Pinpoint the cell where the given text exists, returning its (X, Y) midpoint coordinate. 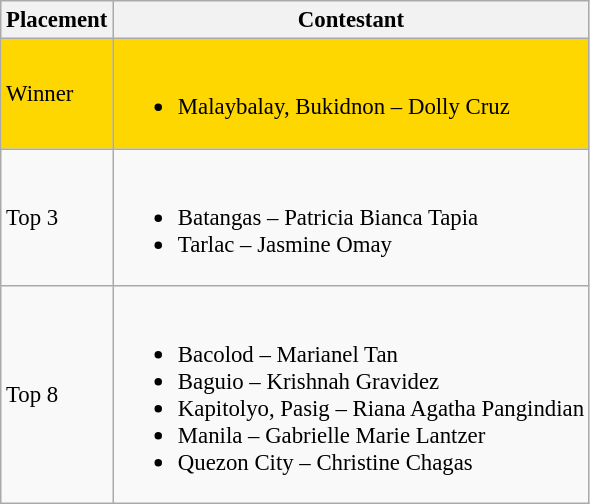
Batangas – Patricia Bianca TapiaTarlac – Jasmine Omay (352, 218)
Winner (57, 94)
Placement (57, 20)
Top 8 (57, 395)
Contestant (352, 20)
Top 3 (57, 218)
Malaybalay, Bukidnon – Dolly Cruz (352, 94)
